From the cell containing the given text, extract its center point as [X, Y] coordinate. 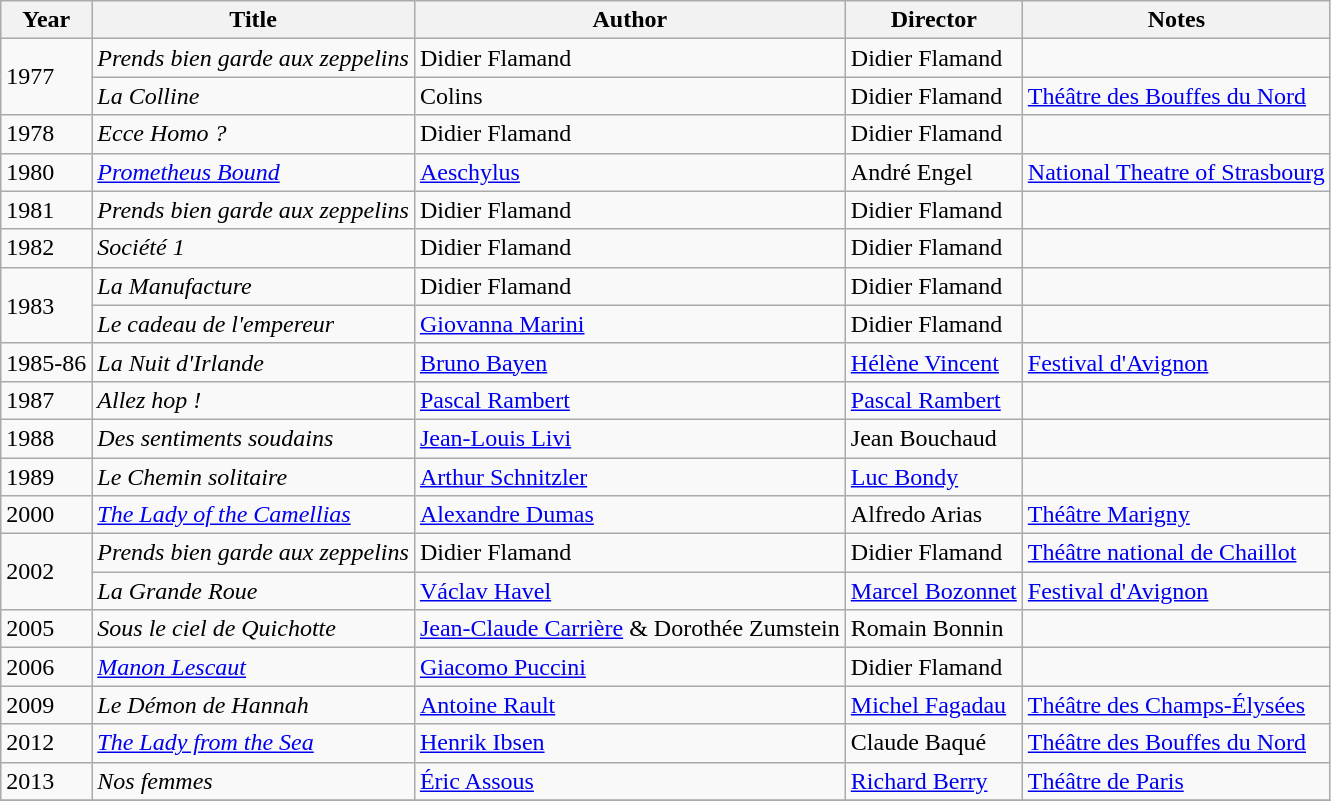
1989 [46, 477]
Romain Bonnin [934, 629]
Alfredo Arias [934, 515]
Société 1 [254, 248]
Marcel Bozonnet [934, 591]
Éric Assous [630, 781]
André Engel [934, 172]
The Lady from the Sea [254, 743]
Notes [1176, 20]
1981 [46, 210]
1978 [46, 134]
National Theatre of Strasbourg [1176, 172]
2000 [46, 515]
Hélène Vincent [934, 362]
The Lady of the Camellias [254, 515]
Alexandre Dumas [630, 515]
Nos femmes [254, 781]
1985-86 [46, 362]
Michel Fagadau [934, 705]
Jean-Claude Carrière & Dorothée Zumstein [630, 629]
Claude Baqué [934, 743]
Aeschylus [630, 172]
Le Démon de Hannah [254, 705]
Václav Havel [630, 591]
Giovanna Marini [630, 324]
Théâtre national de Chaillot [1176, 553]
1987 [46, 400]
2009 [46, 705]
2013 [46, 781]
Arthur Schnitzler [630, 477]
Allez hop ! [254, 400]
Henrik Ibsen [630, 743]
Title [254, 20]
Jean Bouchaud [934, 438]
2012 [46, 743]
Author [630, 20]
Prometheus Bound [254, 172]
1980 [46, 172]
Le Chemin solitaire [254, 477]
Luc Bondy [934, 477]
2006 [46, 667]
La Nuit d'Irlande [254, 362]
Manon Lescaut [254, 667]
Richard Berry [934, 781]
Théâtre des Champs-Élysées [1176, 705]
1983 [46, 305]
La Manufacture [254, 286]
1982 [46, 248]
Year [46, 20]
Théâtre de Paris [1176, 781]
2005 [46, 629]
Sous le ciel de Quichotte [254, 629]
Théâtre Marigny [1176, 515]
Ecce Homo ? [254, 134]
Des sentiments soudains [254, 438]
La Colline [254, 96]
Jean-Louis Livi [630, 438]
Antoine Rault [630, 705]
Giacomo Puccini [630, 667]
2002 [46, 572]
1977 [46, 77]
Bruno Bayen [630, 362]
Le cadeau de l'empereur [254, 324]
Director [934, 20]
La Grande Roue [254, 591]
1988 [46, 438]
Colins [630, 96]
